Identify which cell holds the provided text, then report its (X, Y) central coordinate. 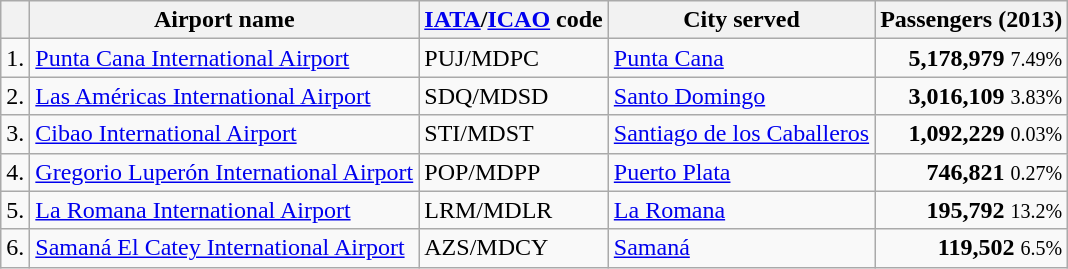
City served (741, 20)
Samaná (741, 248)
STI/MDST (514, 134)
3. (16, 134)
La Romana International Airport (224, 210)
Las Américas International Airport (224, 96)
Gregorio Luperón International Airport (224, 172)
La Romana (741, 210)
PUJ/MDPC (514, 58)
Santo Domingo (741, 96)
746,821 0.27% (972, 172)
SDQ/MDSD (514, 96)
AZS/MDCY (514, 248)
Santiago de los Caballeros (741, 134)
Passengers (2013) (972, 20)
LRM/MDLR (514, 210)
Puerto Plata (741, 172)
1. (16, 58)
119,502 6.5% (972, 248)
Cibao International Airport (224, 134)
Airport name (224, 20)
Punta Cana International Airport (224, 58)
5,178,979 7.49% (972, 58)
3,016,109 3.83% (972, 96)
195,792 13.2% (972, 210)
Punta Cana (741, 58)
2. (16, 96)
5. (16, 210)
POP/MDPP (514, 172)
4. (16, 172)
Samaná El Catey International Airport (224, 248)
6. (16, 248)
IATA/ICAO code (514, 20)
1,092,229 0.03% (972, 134)
